Determine the (X, Y) coordinate at the center of the cell enclosing the given text.  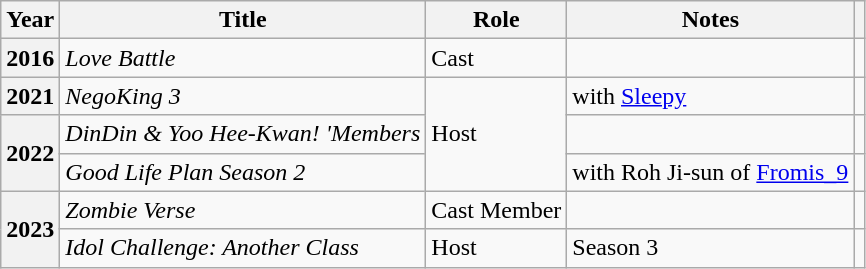
Idol Challenge: Another Class (243, 248)
2016 (30, 58)
Good Life Plan Season 2 (243, 172)
Notes (710, 20)
Zombie Verse (243, 210)
Title (243, 20)
Role (496, 20)
DinDin & Yoo Hee-Kwan! 'Members (243, 134)
Cast (496, 58)
Year (30, 20)
2021 (30, 96)
2022 (30, 153)
Season 3 (710, 248)
with Sleepy (710, 96)
with Roh Ji-sun of Fromis_9 (710, 172)
2023 (30, 229)
Love Battle (243, 58)
NegoKing 3 (243, 96)
Cast Member (496, 210)
